Extract the [x, y] coordinate from the center of the cell holding the provided text.  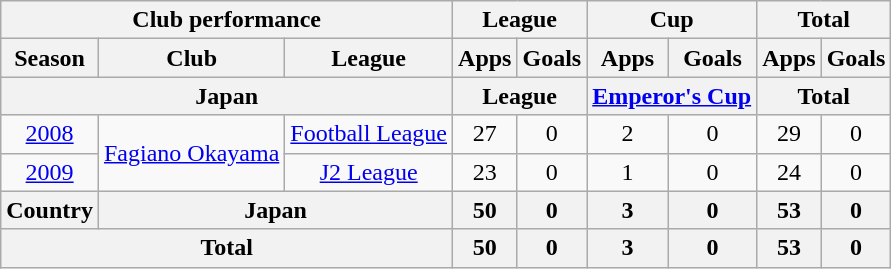
Season [50, 58]
Club performance [227, 20]
2 [628, 134]
24 [789, 172]
23 [485, 172]
2008 [50, 134]
2009 [50, 172]
J2 League [369, 172]
Fagiano Okayama [191, 153]
Club [191, 58]
1 [628, 172]
Football League [369, 134]
Emperor's Cup [672, 96]
29 [789, 134]
Country [50, 210]
Cup [672, 20]
27 [485, 134]
